Search for the cell housing the specified text and yield its (x, y) center coordinate. 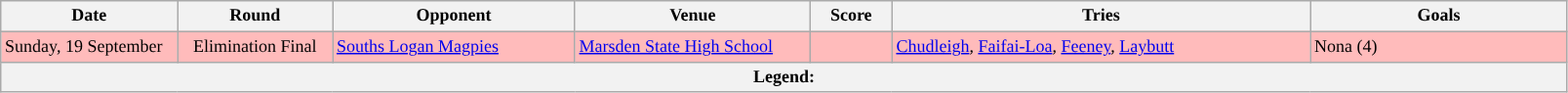
Chudleigh, Faifai-Loa, Feeney, Laybutt (1101, 47)
Souths Logan Magpies (455, 47)
Venue (693, 16)
Elimination Final (256, 47)
Date (90, 16)
Score (851, 16)
Opponent (455, 16)
Tries (1101, 16)
Round (256, 16)
Sunday, 19 September (90, 47)
Goals (1439, 16)
Marsden State High School (693, 47)
Nona (4) (1439, 47)
Legend: (784, 76)
